Return [x, y] of the center of cell containing provided text 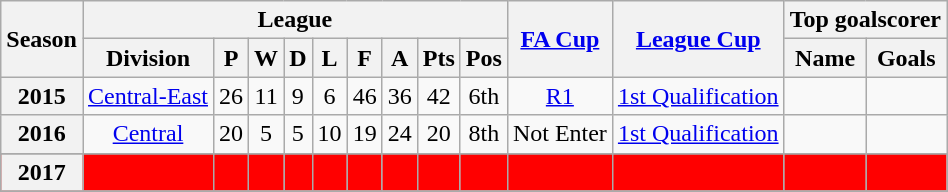
D [298, 58]
2016 [42, 134]
8th [484, 134]
Pts [438, 58]
2017 [42, 172]
Goals [906, 58]
6 [330, 96]
6th [484, 96]
36 [400, 96]
F [364, 58]
Not Enter [560, 134]
A [400, 58]
Pos [484, 58]
W [266, 58]
9 [298, 96]
League Cup [698, 39]
19 [364, 134]
Central-East [148, 96]
P [232, 58]
League [294, 20]
2015 [42, 96]
42 [438, 96]
10 [330, 134]
Central [148, 134]
Name [825, 58]
Season [42, 39]
11 [266, 96]
26 [232, 96]
Top goalscorer [865, 20]
L [330, 58]
46 [364, 96]
FA Cup [560, 39]
24 [400, 134]
Division [148, 58]
R1 [560, 96]
